Detect which cell encompasses the target text, then output its (X, Y) center coordinate. 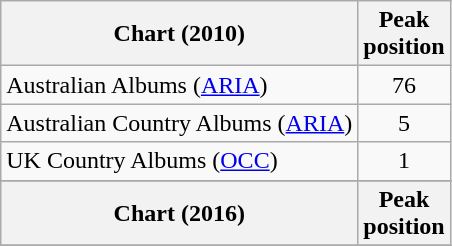
UK Country Albums (OCC) (180, 161)
Australian Country Albums (ARIA) (180, 123)
76 (404, 85)
Chart (2016) (180, 212)
Australian Albums (ARIA) (180, 85)
1 (404, 161)
Chart (2010) (180, 34)
5 (404, 123)
